Identify which cell holds the provided text, then report its [x, y] central coordinate. 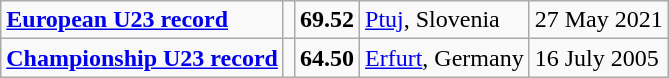
Championship U23 record [142, 58]
64.50 [326, 58]
Ptuj, Slovenia [445, 20]
69.52 [326, 20]
16 July 2005 [598, 58]
European U23 record [142, 20]
27 May 2021 [598, 20]
Erfurt, Germany [445, 58]
